Find where the given text appears and provide that cell's center as (X, Y) coordinate. 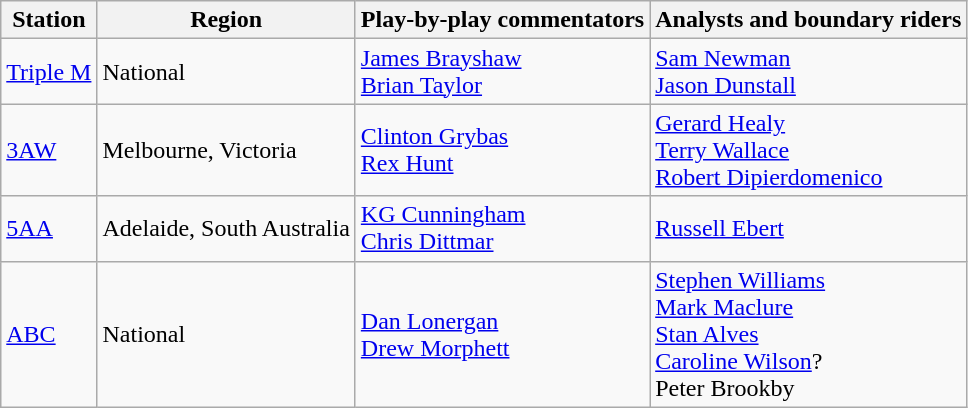
Gerard HealyTerry WallaceRobert Dipierdomenico (808, 150)
Stephen WilliamsMark MaclureStan AlvesCaroline Wilson?Peter Brookby (808, 334)
James BrayshawBrian Taylor (502, 72)
Play-by-play commentators (502, 20)
ABC (49, 334)
Melbourne, Victoria (226, 150)
Sam NewmanJason Dunstall (808, 72)
Analysts and boundary riders (808, 20)
5AA (49, 228)
KG CunninghamChris Dittmar (502, 228)
Station (49, 20)
Adelaide, South Australia (226, 228)
Dan LonerganDrew Morphett (502, 334)
Triple M (49, 72)
Region (226, 20)
3AW (49, 150)
Russell Ebert (808, 228)
Clinton GrybasRex Hunt (502, 150)
